For the text-containing cell, return its midpoint in (x, y) coordinate format. 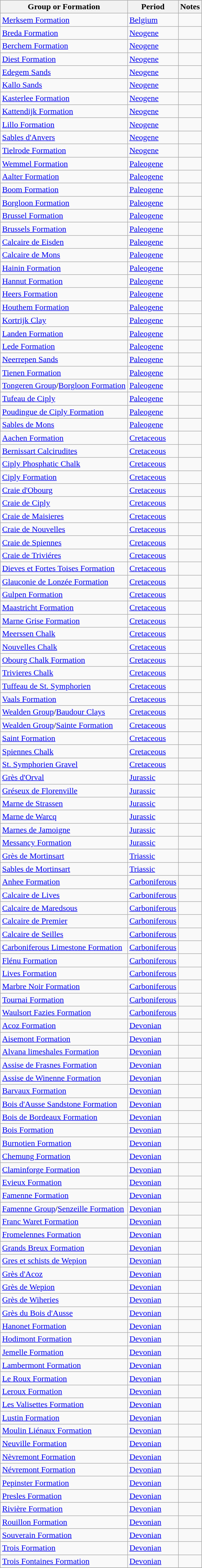
Névremont Formation (64, 1470)
Notes (190, 7)
Obourg Chalk Formation (64, 660)
Kasterlee Formation (64, 98)
Boom Formation (64, 190)
Tienen Formation (64, 372)
Brussels Formation (64, 229)
Messancy Formation (64, 843)
Neerrepen Sands (64, 359)
Grès de Wepion (64, 1287)
Calcaire de Mons (64, 255)
Evieux Formation (64, 1182)
Heers Formation (64, 294)
Fromelennes Formation (64, 1235)
St. Symphorien Gravel (64, 764)
Nèvremont Formation (64, 1457)
Grès d'Orval (64, 777)
Moulin Liénaux Formation (64, 1431)
Craie de Triviéres (64, 555)
Kallo Sands (64, 85)
Grands Breux Formation (64, 1248)
Waulsort Fazies Formation (64, 1013)
Merksem Formation (64, 20)
Grès de Wiheries (64, 1300)
Hainin Formation (64, 268)
Bois d'Ausse Sandstone Formation (64, 1104)
Period (153, 7)
Anhee Formation (64, 882)
Ciply Formation (64, 477)
Carboniferous Limestone Formation (64, 947)
Trois Formation (64, 1548)
Berchem Formation (64, 46)
Craie de Nouvelles (64, 529)
Les Valisettes Formation (64, 1404)
Aisemont Formation (64, 1039)
Calcaire de Premier (64, 921)
Assise de Frasnes Formation (64, 1065)
Vaals Formation (64, 699)
Marnes de Jamoigne (64, 830)
Houthem Formation (64, 307)
Lambermont Formation (64, 1365)
Marne Grise Formation (64, 621)
Neuville Formation (64, 1444)
Ciply Phosphatic Chalk (64, 464)
Glauconie de Lonzée Formation (64, 582)
Sables de Mortinsart (64, 869)
Leroux Formation (64, 1391)
Bernissart Calcirudites (64, 451)
Borgloon Formation (64, 203)
Marbre Noir Formation (64, 986)
Lustin Formation (64, 1418)
Bois de Bordeaux Formation (64, 1117)
Hodimont Formation (64, 1339)
Calcaire de Seilles (64, 934)
Lillo Formation (64, 124)
Bois Formation (64, 1130)
Calcaire de Eisden (64, 242)
Tufeau de Ciply (64, 399)
Sables de Mons (64, 425)
Pepinster Formation (64, 1483)
Hanonet Formation (64, 1326)
Assise de Winenne Formation (64, 1078)
Tongeren Group/Borgloon Formation (64, 386)
Gres et schists de Wepion (64, 1261)
Trivieres Chalk (64, 673)
Wealden Group/Sainte Formation (64, 725)
Barvaux Formation (64, 1091)
Claminforge Formation (64, 1169)
Poudingue de Ciply Formation (64, 412)
Gréseux de Florenville (64, 790)
Craie de Maisieres (64, 516)
Lives Formation (64, 973)
Craie d'Obourg (64, 490)
Brussel Formation (64, 216)
Le Roux Formation (64, 1378)
Lede Formation (64, 346)
Kattendijk Formation (64, 111)
Marne de Strassen (64, 804)
Chemung Formation (64, 1156)
Craie de Spiennes (64, 542)
Kortrijk Clay (64, 320)
Flénu Formation (64, 960)
Grès du Bois d'Ausse (64, 1313)
Wealden Group/Baudour Clays (64, 712)
Calcaire de Maredsous (64, 908)
Jemelle Formation (64, 1352)
Aachen Formation (64, 438)
Grès d'Acoz (64, 1274)
Craie de Ciply (64, 503)
Landen Formation (64, 333)
Alvana limeshales Formation (64, 1052)
Group or Formation (64, 7)
Trois Fontaines Formation (64, 1561)
Famenne Formation (64, 1195)
Saint Formation (64, 738)
Belgium (153, 20)
Souverain Formation (64, 1535)
Nouvelles Chalk (64, 647)
Tielrode Formation (64, 150)
Grès de Mortinsart (64, 856)
Acoz Formation (64, 1026)
Famenne Group/Senzeille Formation (64, 1208)
Marne de Warcq (64, 817)
Tuffeau de St. Symphorien (64, 686)
Presles Formation (64, 1496)
Meerssen Chalk (64, 634)
Burnotien Formation (64, 1143)
Edegem Sands (64, 72)
Breda Formation (64, 33)
Spiennes Chalk (64, 751)
Maastricht Formation (64, 608)
Hannut Formation (64, 281)
Gulpen Formation (64, 595)
Diest Formation (64, 59)
Sables d'Anvers (64, 137)
Rivière Formation (64, 1509)
Calcaire de Lives (64, 895)
Rouillon Formation (64, 1522)
Wemmel Formation (64, 164)
Franc Waret Formation (64, 1222)
Aalter Formation (64, 177)
Dieves et Fortes Toises Formation (64, 568)
Tournai Formation (64, 1000)
